Detect which cell encompasses the target text, then output its (X, Y) center coordinate. 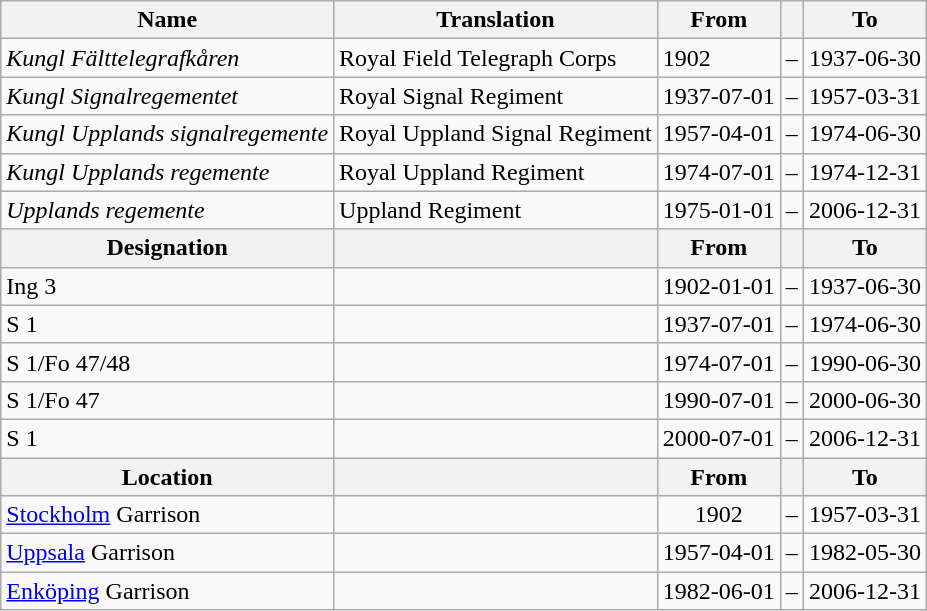
1990-06-30 (864, 362)
1975-01-01 (718, 210)
Name (168, 20)
Royal Uppland Signal Regiment (496, 134)
Royal Field Telegraph Corps (496, 58)
Designation (168, 248)
Enköping Garrison (168, 591)
Translation (496, 20)
Uppland Regiment (496, 210)
S 1/Fo 47/48 (168, 362)
1982-05-30 (864, 553)
1990-07-01 (718, 400)
Upplands regemente (168, 210)
Kungl Upplands signalregemente (168, 134)
1902-01-01 (718, 286)
2000-06-30 (864, 400)
Royal Signal Regiment (496, 96)
Location (168, 477)
Kungl Fälttelegrafkåren (168, 58)
1982-06-01 (718, 591)
Stockholm Garrison (168, 515)
1974-12-31 (864, 172)
S 1/Fo 47 (168, 400)
Kungl Upplands regemente (168, 172)
Uppsala Garrison (168, 553)
Kungl Signalregementet (168, 96)
2000-07-01 (718, 438)
Royal Uppland Regiment (496, 172)
Ing 3 (168, 286)
